Search for the cell housing the specified text and yield its [x, y] center coordinate. 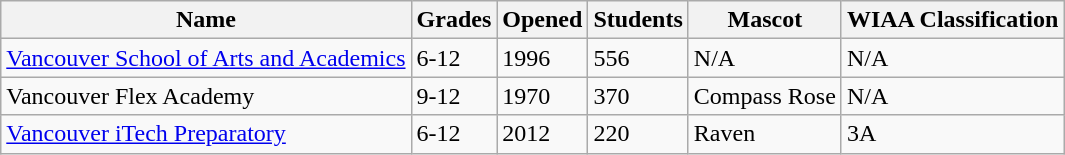
3A [952, 134]
Vancouver Flex Academy [206, 96]
556 [638, 58]
Opened [542, 20]
1970 [542, 96]
Vancouver School of Arts and Academics [206, 58]
Vancouver iTech Preparatory [206, 134]
Students [638, 20]
Mascot [764, 20]
2012 [542, 134]
Name [206, 20]
Compass Rose [764, 96]
WIAA Classification [952, 20]
1996 [542, 58]
Grades [454, 20]
Raven [764, 134]
220 [638, 134]
9-12 [454, 96]
370 [638, 96]
